Output the [x, y] coordinate of the center of the cell containing the given text.  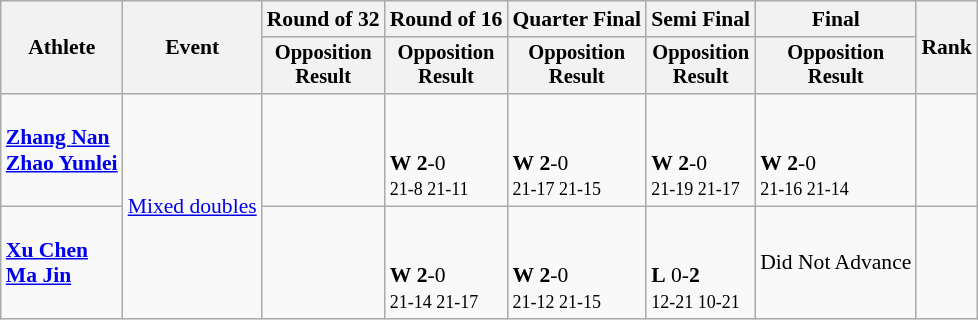
W 2-021-14 21-17 [446, 263]
L 0-212-21 10-21 [700, 263]
Round of 32 [324, 19]
Round of 16 [446, 19]
Final [836, 19]
Xu ChenMa Jin [62, 263]
Quarter Final [576, 19]
Athlete [62, 48]
Rank [946, 48]
Event [192, 48]
W 2-021-16 21-14 [836, 150]
W 2-021-12 21-15 [576, 263]
Semi Final [700, 19]
W 2-021-19 21-17 [700, 150]
W 2-021-17 21-15 [576, 150]
Zhang NanZhao Yunlei [62, 150]
Mixed doubles [192, 206]
W 2-021-8 21-11 [446, 150]
Did Not Advance [836, 263]
